Return the [x, y] coordinate for the center point of the cell that contains the specified text.  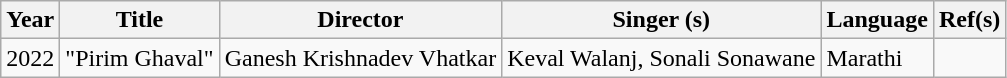
Marathi [877, 58]
Ref(s) [969, 20]
Language [877, 20]
Title [140, 20]
Director [360, 20]
"Pirim Ghaval" [140, 58]
Ganesh Krishnadev Vhatkar [360, 58]
2022 [30, 58]
Keval Walanj, Sonali Sonawane [662, 58]
Singer (s) [662, 20]
Year [30, 20]
